Determine the [X, Y] coordinate at the center of the cell enclosing the given text.  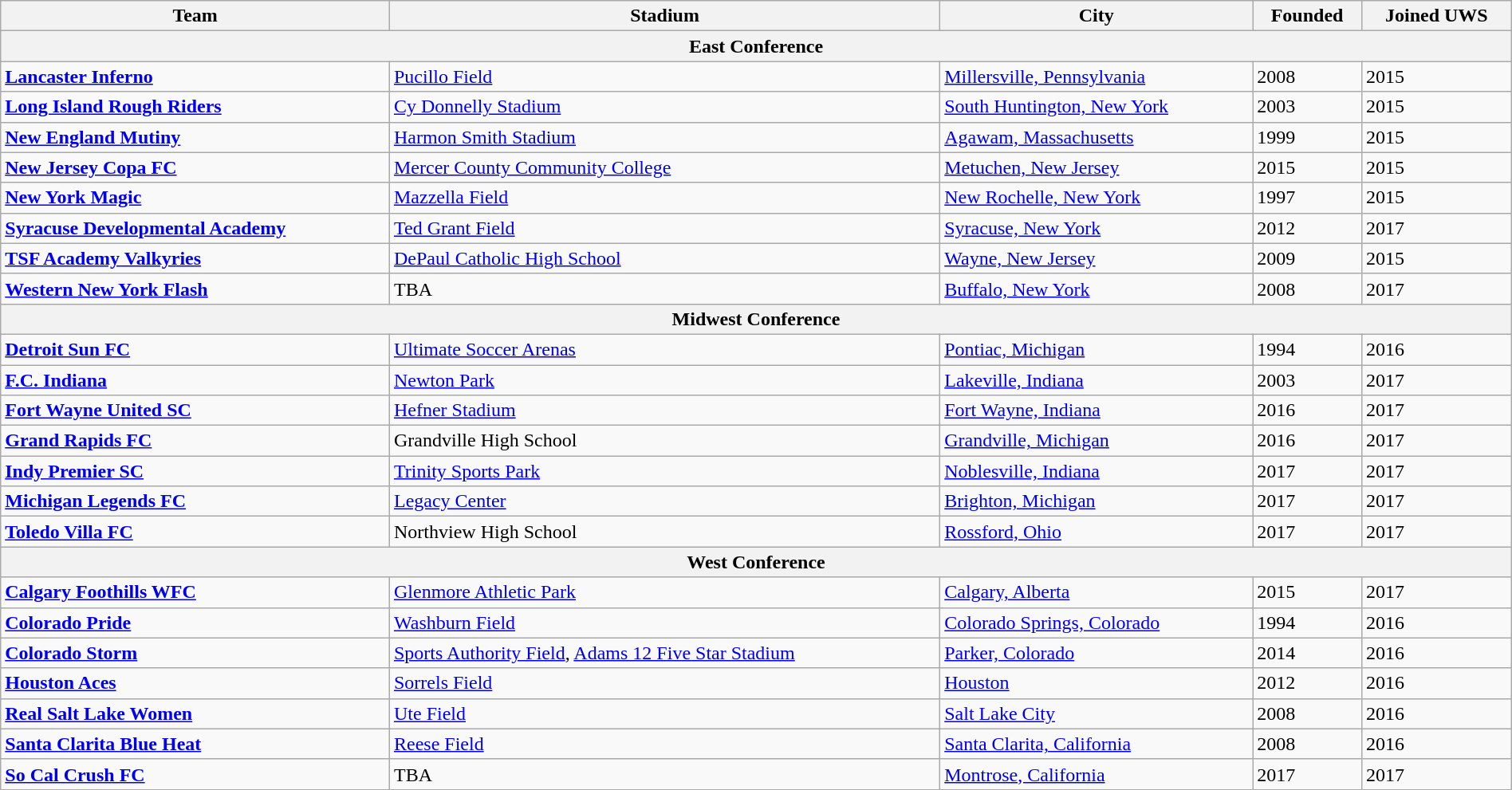
Northview High School [664, 532]
Santa Clarita, California [1097, 744]
Midwest Conference [756, 319]
DePaul Catholic High School [664, 258]
Ted Grant Field [664, 228]
Real Salt Lake Women [195, 713]
Noblesville, Indiana [1097, 471]
Ultimate Soccer Arenas [664, 349]
Western New York Flash [195, 289]
Santa Clarita Blue Heat [195, 744]
Salt Lake City [1097, 713]
New England Mutiny [195, 137]
City [1097, 16]
So Cal Crush FC [195, 774]
Stadium [664, 16]
Founded [1308, 16]
Rossford, Ohio [1097, 532]
Hefner Stadium [664, 411]
F.C. Indiana [195, 380]
TSF Academy Valkyries [195, 258]
Metuchen, New Jersey [1097, 167]
East Conference [756, 46]
Pucillo Field [664, 77]
Ute Field [664, 713]
Syracuse, New York [1097, 228]
Mazzella Field [664, 198]
Agawam, Massachusetts [1097, 137]
Grand Rapids FC [195, 441]
Washburn Field [664, 623]
Montrose, California [1097, 774]
South Huntington, New York [1097, 107]
Fort Wayne, Indiana [1097, 411]
2014 [1308, 653]
Millersville, Pennsylvania [1097, 77]
Trinity Sports Park [664, 471]
Grandville High School [664, 441]
Wayne, New Jersey [1097, 258]
West Conference [756, 562]
Sorrels Field [664, 683]
Buffalo, New York [1097, 289]
Newton Park [664, 380]
Fort Wayne United SC [195, 411]
Grandville, Michigan [1097, 441]
Cy Donnelly Stadium [664, 107]
Colorado Springs, Colorado [1097, 623]
Lakeville, Indiana [1097, 380]
2009 [1308, 258]
Calgary, Alberta [1097, 592]
Parker, Colorado [1097, 653]
Colorado Storm [195, 653]
New Jersey Copa FC [195, 167]
Houston [1097, 683]
Lancaster Inferno [195, 77]
Michigan Legends FC [195, 501]
Indy Premier SC [195, 471]
1997 [1308, 198]
Toledo Villa FC [195, 532]
Calgary Foothills WFC [195, 592]
Brighton, Michigan [1097, 501]
Long Island Rough Riders [195, 107]
Mercer County Community College [664, 167]
Joined UWS [1436, 16]
Syracuse Developmental Academy [195, 228]
Colorado Pride [195, 623]
1999 [1308, 137]
Sports Authority Field, Adams 12 Five Star Stadium [664, 653]
Houston Aces [195, 683]
New York Magic [195, 198]
Glenmore Athletic Park [664, 592]
Detroit Sun FC [195, 349]
Reese Field [664, 744]
Legacy Center [664, 501]
Team [195, 16]
Pontiac, Michigan [1097, 349]
New Rochelle, New York [1097, 198]
Harmon Smith Stadium [664, 137]
